Capture the cell that displays the provided text and extract its [x, y] central coordinate. 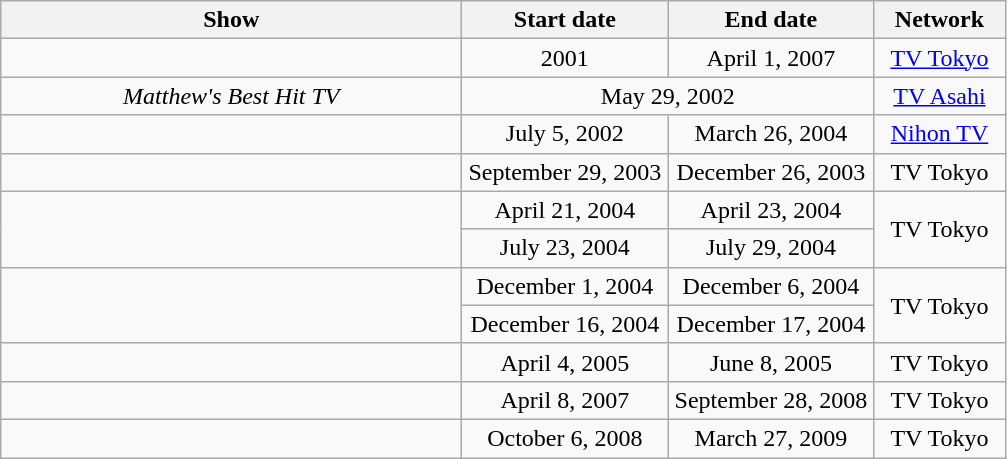
Nihon TV [940, 134]
December 16, 2004 [565, 324]
April 1, 2007 [771, 58]
Network [940, 20]
April 21, 2004 [565, 210]
April 4, 2005 [565, 362]
October 6, 2008 [565, 438]
July 29, 2004 [771, 248]
March 27, 2009 [771, 438]
Show [232, 20]
December 17, 2004 [771, 324]
May 29, 2002 [668, 96]
End date [771, 20]
September 28, 2008 [771, 400]
March 26, 2004 [771, 134]
TV Asahi [940, 96]
December 6, 2004 [771, 286]
Start date [565, 20]
June 8, 2005 [771, 362]
April 8, 2007 [565, 400]
July 23, 2004 [565, 248]
Matthew's Best Hit TV [232, 96]
July 5, 2002 [565, 134]
September 29, 2003 [565, 172]
December 1, 2004 [565, 286]
December 26, 2003 [771, 172]
2001 [565, 58]
April 23, 2004 [771, 210]
